Detect which cell encompasses the target text, then output its (x, y) center coordinate. 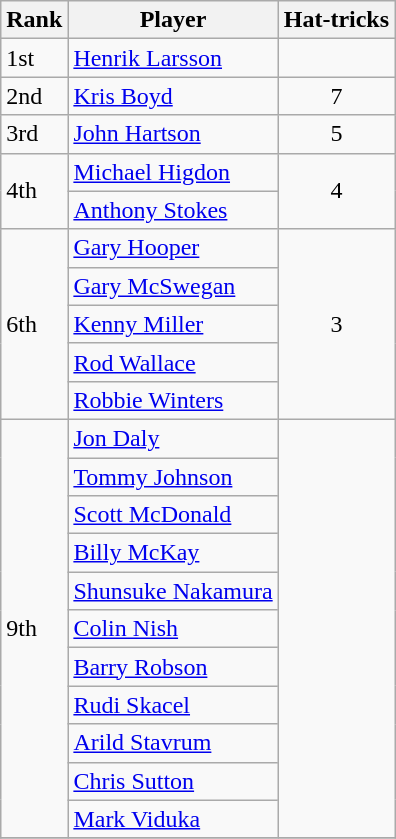
4th (34, 191)
Gary McSwegan (173, 286)
1st (34, 58)
Arild Stavrum (173, 743)
9th (34, 628)
Henrik Larsson (173, 58)
Player (173, 20)
Billy McKay (173, 553)
Michael Higdon (173, 172)
Kris Boyd (173, 96)
6th (34, 324)
Colin Nish (173, 629)
Tommy Johnson (173, 477)
2nd (34, 96)
7 (336, 96)
Rank (34, 20)
4 (336, 191)
Rudi Skacel (173, 705)
5 (336, 134)
Kenny Miller (173, 324)
3rd (34, 134)
Barry Robson (173, 667)
3 (336, 324)
Rod Wallace (173, 362)
Jon Daly (173, 438)
Hat-tricks (336, 20)
Robbie Winters (173, 400)
Chris Sutton (173, 781)
Anthony Stokes (173, 210)
Shunsuke Nakamura (173, 591)
Gary Hooper (173, 248)
Mark Viduka (173, 819)
John Hartson (173, 134)
Scott McDonald (173, 515)
